Extract the (x, y) coordinate from the center of the cell holding the provided text.  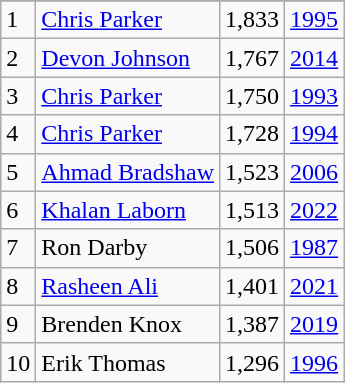
1,296 (252, 362)
Ahmad Bradshaw (128, 172)
6 (18, 210)
Brenden Knox (128, 324)
Erik Thomas (128, 362)
2006 (314, 172)
1,401 (252, 286)
2 (18, 58)
1993 (314, 96)
1,767 (252, 58)
1996 (314, 362)
2014 (314, 58)
1,387 (252, 324)
1987 (314, 248)
1,506 (252, 248)
3 (18, 96)
1,750 (252, 96)
1,523 (252, 172)
Devon Johnson (128, 58)
9 (18, 324)
1,728 (252, 134)
4 (18, 134)
2022 (314, 210)
2019 (314, 324)
1,513 (252, 210)
1 (18, 20)
2021 (314, 286)
1994 (314, 134)
1995 (314, 20)
8 (18, 286)
7 (18, 248)
1,833 (252, 20)
Khalan Laborn (128, 210)
Ron Darby (128, 248)
Rasheen Ali (128, 286)
5 (18, 172)
10 (18, 362)
